Pinpoint the cell where the given text exists, returning its [x, y] midpoint coordinate. 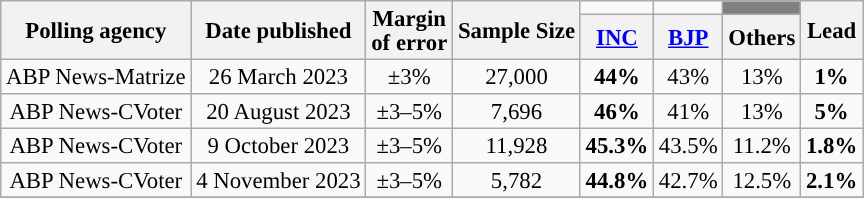
4 November 2023 [278, 180]
5,782 [517, 180]
46% [616, 112]
1% [832, 78]
44.8% [616, 180]
41% [688, 112]
7,696 [517, 112]
43.5% [688, 146]
9 October 2023 [278, 146]
ABP News-Matrize [96, 78]
Sample Size [517, 30]
12.5% [762, 180]
11.2% [762, 146]
26 March 2023 [278, 78]
27,000 [517, 78]
±3% [410, 78]
11,928 [517, 146]
Marginof error [410, 30]
43% [688, 78]
2.1% [832, 180]
BJP [688, 38]
42.7% [688, 180]
Polling agency [96, 30]
45.3% [616, 146]
INC [616, 38]
5% [832, 112]
20 August 2023 [278, 112]
1.8% [832, 146]
Others [762, 38]
Lead [832, 30]
44% [616, 78]
Date published [278, 30]
